Locate the cell with the specified text and output its (X, Y) center coordinate. 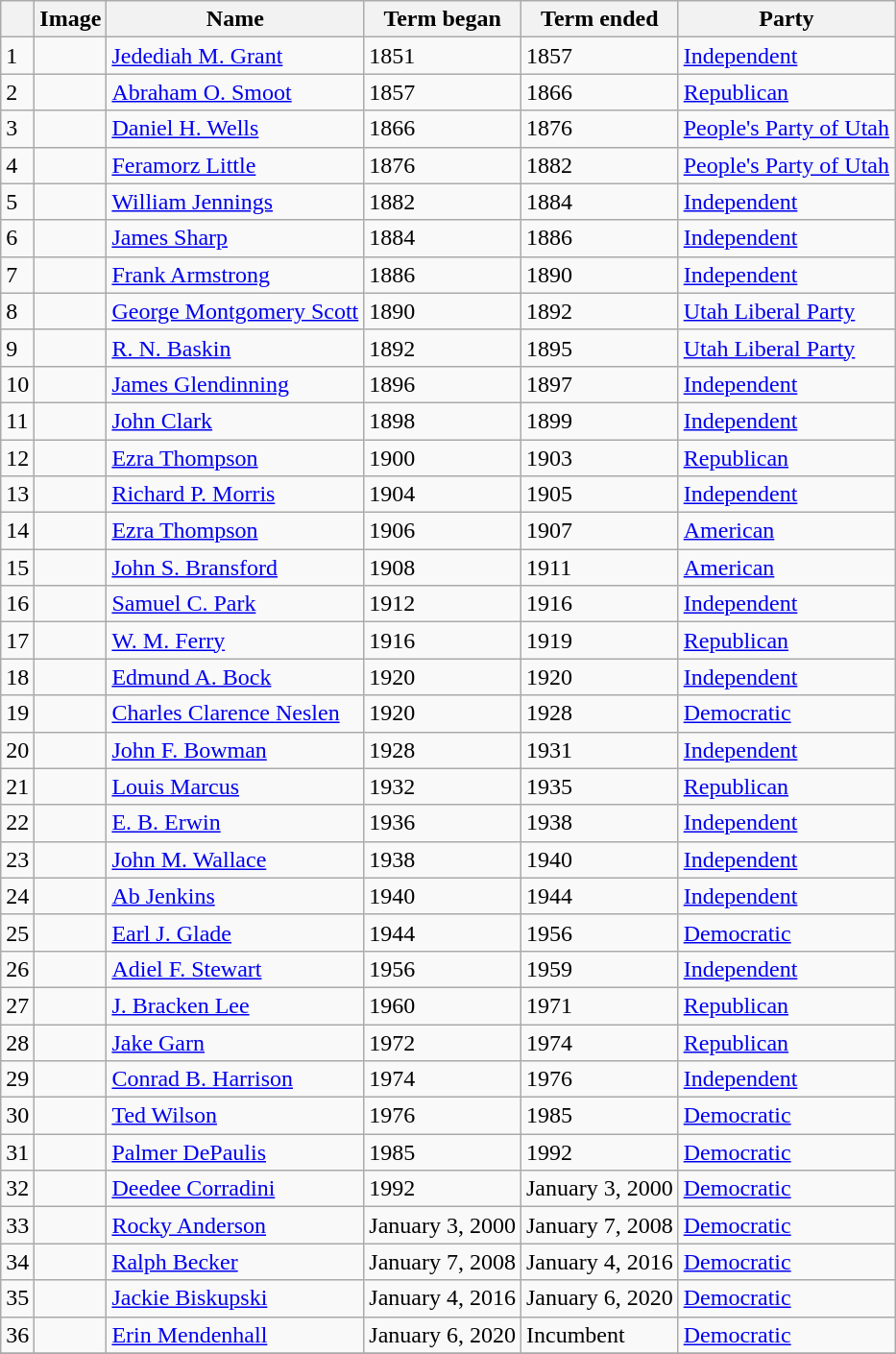
28 (17, 1042)
Ralph Becker (235, 1262)
John F. Bowman (235, 750)
31 (17, 1152)
R. N. Baskin (235, 348)
Image (71, 19)
1936 (443, 823)
Adiel F. Stewart (235, 969)
Party (786, 19)
Earl J. Glade (235, 932)
Charles Clarence Neslen (235, 713)
1919 (599, 641)
15 (17, 568)
1912 (443, 604)
5 (17, 202)
1896 (443, 384)
21 (17, 786)
Louis Marcus (235, 786)
Term ended (599, 19)
George Montgomery Scott (235, 311)
12 (17, 458)
Conrad B. Harrison (235, 1079)
1935 (599, 786)
1897 (599, 384)
4 (17, 165)
J. Bracken Lee (235, 1005)
27 (17, 1005)
Palmer DePaulis (235, 1152)
Richard P. Morris (235, 495)
7 (17, 275)
James Glendinning (235, 384)
1905 (599, 495)
1851 (443, 56)
Rocky Anderson (235, 1225)
9 (17, 348)
1907 (599, 531)
35 (17, 1298)
Ab Jenkins (235, 896)
Abraham O. Smoot (235, 92)
26 (17, 969)
1900 (443, 458)
John S. Bransford (235, 568)
34 (17, 1262)
36 (17, 1335)
29 (17, 1079)
Daniel H. Wells (235, 129)
Samuel C. Park (235, 604)
13 (17, 495)
1895 (599, 348)
2 (17, 92)
1911 (599, 568)
James Sharp (235, 238)
Edmund A. Bock (235, 677)
John Clark (235, 421)
18 (17, 677)
1908 (443, 568)
14 (17, 531)
Jackie Biskupski (235, 1298)
33 (17, 1225)
John M. Wallace (235, 859)
Name (235, 19)
Erin Mendenhall (235, 1335)
32 (17, 1189)
23 (17, 859)
Incumbent (599, 1335)
6 (17, 238)
1903 (599, 458)
E. B. Erwin (235, 823)
William Jennings (235, 202)
10 (17, 384)
1972 (443, 1042)
1960 (443, 1005)
Jedediah M. Grant (235, 56)
Frank Armstrong (235, 275)
Ted Wilson (235, 1116)
W. M. Ferry (235, 641)
1 (17, 56)
1959 (599, 969)
1899 (599, 421)
8 (17, 311)
24 (17, 896)
16 (17, 604)
1906 (443, 531)
1904 (443, 495)
22 (17, 823)
1898 (443, 421)
Jake Garn (235, 1042)
19 (17, 713)
1932 (443, 786)
1971 (599, 1005)
30 (17, 1116)
17 (17, 641)
25 (17, 932)
1931 (599, 750)
11 (17, 421)
Deedee Corradini (235, 1189)
20 (17, 750)
3 (17, 129)
Feramorz Little (235, 165)
Term began (443, 19)
